Determine the [X, Y] coordinate at the center of the cell enclosing the given text.  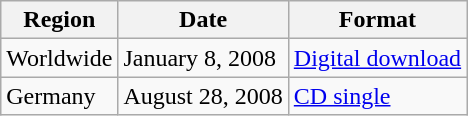
CD single [377, 96]
Germany [60, 96]
August 28, 2008 [203, 96]
Format [377, 20]
Digital download [377, 58]
Worldwide [60, 58]
January 8, 2008 [203, 58]
Region [60, 20]
Date [203, 20]
